Pinpoint the cell where the given text exists, returning its (X, Y) midpoint coordinate. 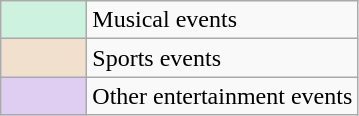
Musical events (222, 20)
Other entertainment events (222, 96)
Sports events (222, 58)
